Provide the [X, Y] coordinate of the cell's center where the given text is located.  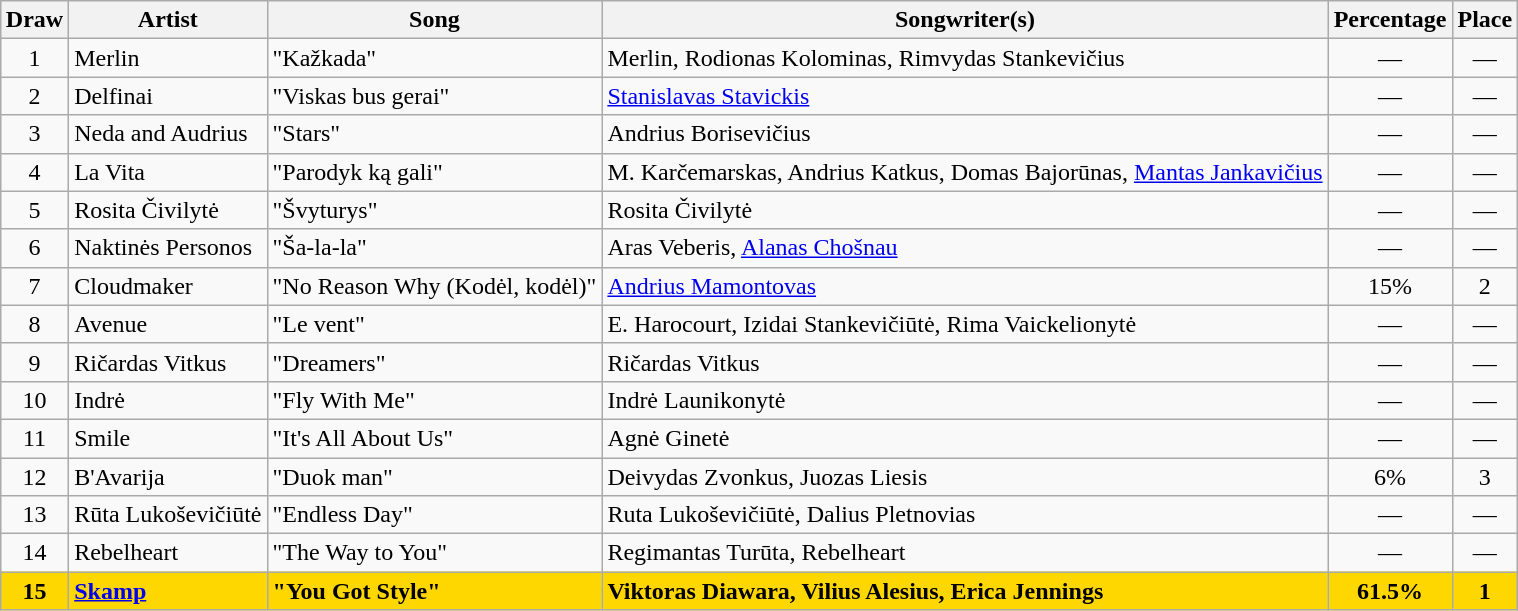
15 [34, 591]
Skamp [168, 591]
"Le vent" [434, 324]
61.5% [1390, 591]
Naktinės Personos [168, 248]
Merlin, Rodionas Kolominas, Rimvydas Stankevičius [965, 58]
Andrius Mamontovas [965, 286]
"Endless Day" [434, 515]
Indrė Launikonytė [965, 400]
"Švyturys" [434, 210]
Draw [34, 20]
10 [34, 400]
9 [34, 362]
"You Got Style" [434, 591]
12 [34, 477]
Indrė [168, 400]
"The Way to You" [434, 553]
Agnė Ginetė [965, 438]
Percentage [1390, 20]
Place [1485, 20]
15% [1390, 286]
Smile [168, 438]
"Stars" [434, 134]
Merlin [168, 58]
Ruta Lukoševičiūtė, Dalius Pletnovias [965, 515]
"Viskas bus gerai" [434, 96]
11 [34, 438]
Andrius Borisevičius [965, 134]
6% [1390, 477]
13 [34, 515]
Aras Veberis, Alanas Chošnau [965, 248]
"Ša-la-la" [434, 248]
5 [34, 210]
Artist [168, 20]
Regimantas Turūta, Rebelheart [965, 553]
Viktoras Diawara, Vilius Alesius, Erica Jennings [965, 591]
14 [34, 553]
"It's All About Us" [434, 438]
7 [34, 286]
M. Karčemarskas, Andrius Katkus, Domas Bajorūnas, Mantas Jankavičius [965, 172]
"Parodyk ką gali" [434, 172]
"No Reason Why (Kodėl, kodėl)" [434, 286]
Song [434, 20]
Avenue [168, 324]
"Dreamers" [434, 362]
4 [34, 172]
"Fly With Me" [434, 400]
La Vita [168, 172]
Songwriter(s) [965, 20]
"Duok man" [434, 477]
8 [34, 324]
Neda and Audrius [168, 134]
"Kažkada" [434, 58]
B'Avarija [168, 477]
Delfinai [168, 96]
Cloudmaker [168, 286]
E. Harocourt, Izidai Stankevičiūtė, Rima Vaickelionytė [965, 324]
Rūta Lukoševičiūtė [168, 515]
Deivydas Zvonkus, Juozas Liesis [965, 477]
6 [34, 248]
Stanislavas Stavickis [965, 96]
Rebelheart [168, 553]
